Capture the cell that displays the provided text and extract its [X, Y] central coordinate. 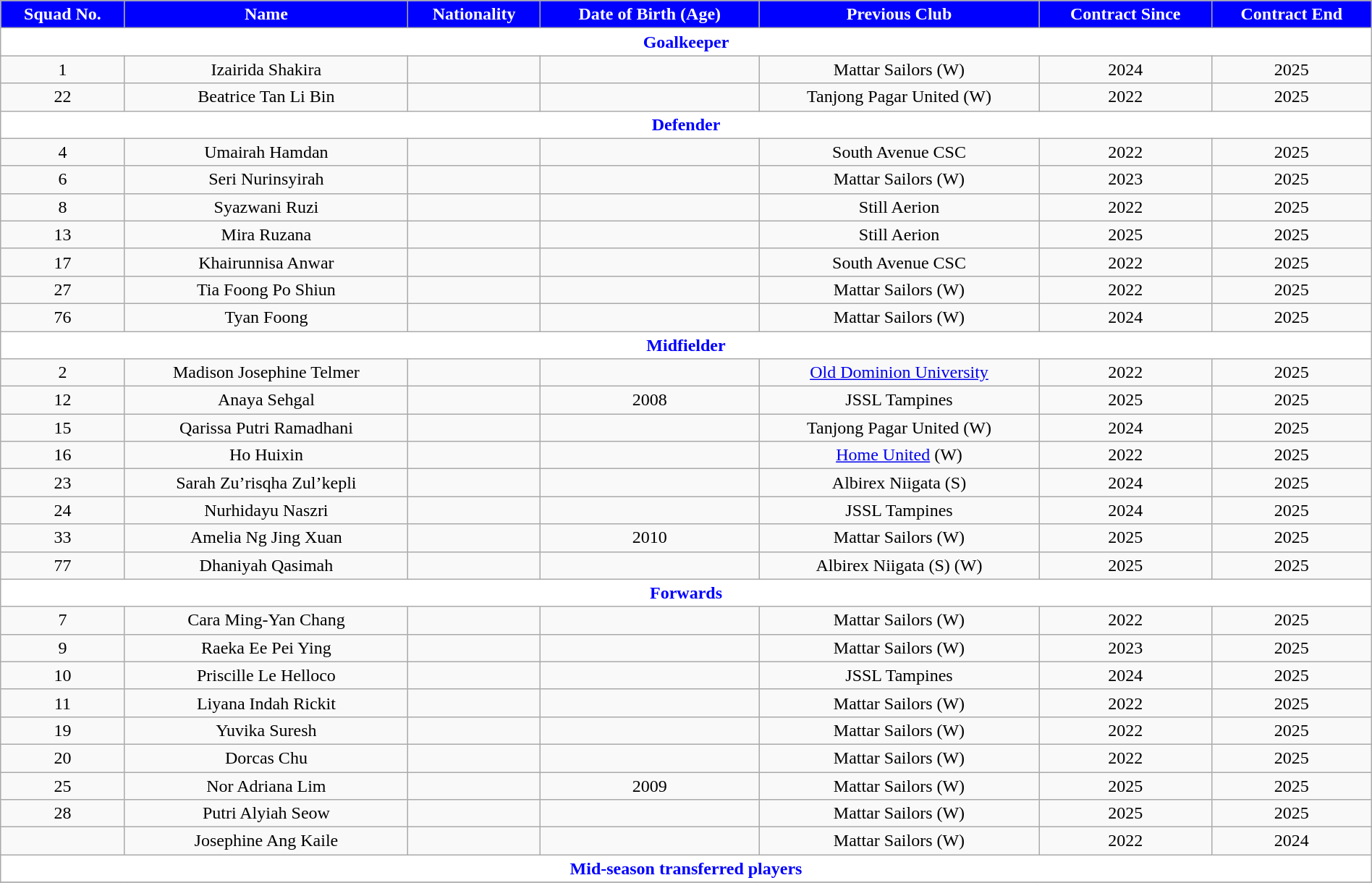
Home United (W) [899, 455]
Forwards [686, 593]
25 [62, 785]
20 [62, 758]
2009 [650, 785]
Previous Club [899, 14]
Defender [686, 124]
12 [62, 400]
7 [62, 620]
33 [62, 538]
28 [62, 814]
17 [62, 262]
Albirex Niigata (S) (W) [899, 565]
Mira Ruzana [266, 235]
2 [62, 373]
Mid-season transferred players [686, 869]
Nationality [475, 14]
Anaya Sehgal [266, 400]
27 [62, 290]
6 [62, 179]
15 [62, 428]
Old Dominion University [899, 373]
Albirex Niigata (S) [899, 483]
Sarah Zu’risqha Zul’kepli [266, 483]
Dhaniyah Qasimah [266, 565]
Priscille Le Helloco [266, 675]
Khairunnisa Anwar [266, 262]
Yuvika Suresh [266, 730]
Qarissa Putri Ramadhani [266, 428]
Name [266, 14]
Seri Nurinsyirah [266, 179]
10 [62, 675]
Amelia Ng Jing Xuan [266, 538]
2008 [650, 400]
4 [62, 152]
Izairida Shakira [266, 69]
Nor Adriana Lim [266, 785]
Date of Birth (Age) [650, 14]
Ho Huixin [266, 455]
Liyana Indah Rickit [266, 703]
Putri Alyiah Seow [266, 814]
9 [62, 648]
Nurhidayu Naszri [266, 510]
Tia Foong Po Shiun [266, 290]
24 [62, 510]
Syazwani Ruzi [266, 207]
11 [62, 703]
Dorcas Chu [266, 758]
Goalkeeper [686, 42]
Josephine Ang Kaile [266, 841]
Contract Since [1125, 14]
1 [62, 69]
16 [62, 455]
Madison Josephine Telmer [266, 373]
Squad No. [62, 14]
Tyan Foong [266, 317]
22 [62, 97]
19 [62, 730]
23 [62, 483]
2010 [650, 538]
Contract End [1291, 14]
76 [62, 317]
Midfielder [686, 345]
13 [62, 235]
Beatrice Tan Li Bin [266, 97]
8 [62, 207]
77 [62, 565]
Umairah Hamdan [266, 152]
Cara Ming-Yan Chang [266, 620]
Raeka Ee Pei Ying [266, 648]
